Find where the given text appears and provide that cell's center as (x, y) coordinate. 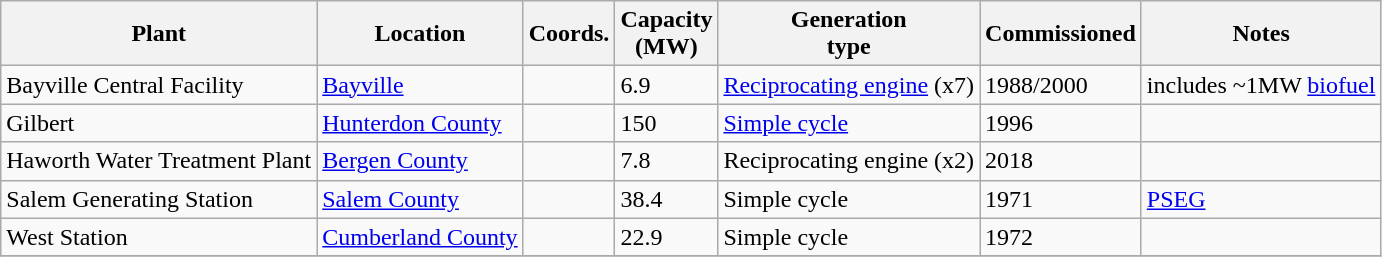
38.4 (666, 199)
1996 (1061, 123)
Generationtype (849, 34)
1972 (1061, 237)
Salem County (420, 199)
Capacity(MW) (666, 34)
Location (420, 34)
Plant (159, 34)
Commissioned (1061, 34)
includes ~1MW biofuel (1261, 85)
Hunterdon County (420, 123)
West Station (159, 237)
2018 (1061, 161)
Coords. (569, 34)
PSEG (1261, 199)
Salem Generating Station (159, 199)
7.8 (666, 161)
1988/2000 (1061, 85)
150 (666, 123)
Reciprocating engine (x2) (849, 161)
1971 (1061, 199)
Bergen County (420, 161)
6.9 (666, 85)
Notes (1261, 34)
Bayville (420, 85)
Gilbert (159, 123)
Haworth Water Treatment Plant (159, 161)
Bayville Central Facility (159, 85)
22.9 (666, 237)
Reciprocating engine (x7) (849, 85)
Cumberland County (420, 237)
